Output the [X, Y] coordinate of the center of the cell containing the given text.  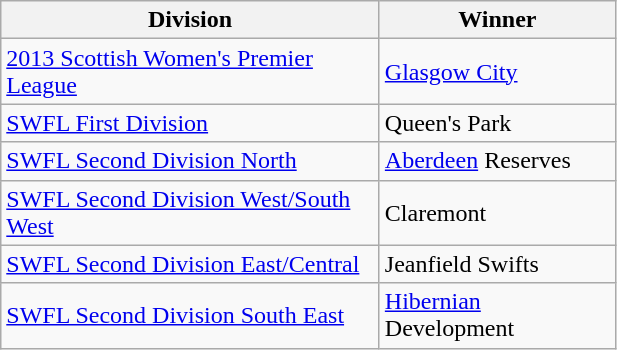
SWFL Second Division North [190, 161]
Aberdeen Reserves [497, 161]
SWFL Second Division West/South West [190, 212]
Winner [497, 20]
SWFL First Division [190, 123]
Queen's Park [497, 123]
SWFL Second Division East/Central [190, 264]
Glasgow City [497, 72]
SWFL Second Division South East [190, 316]
Division [190, 20]
2013 Scottish Women's Premier League [190, 72]
Jeanfield Swifts [497, 264]
Claremont [497, 212]
Hibernian Development [497, 316]
